Provide the (x, y) coordinate of the cell's center where the given text is located.  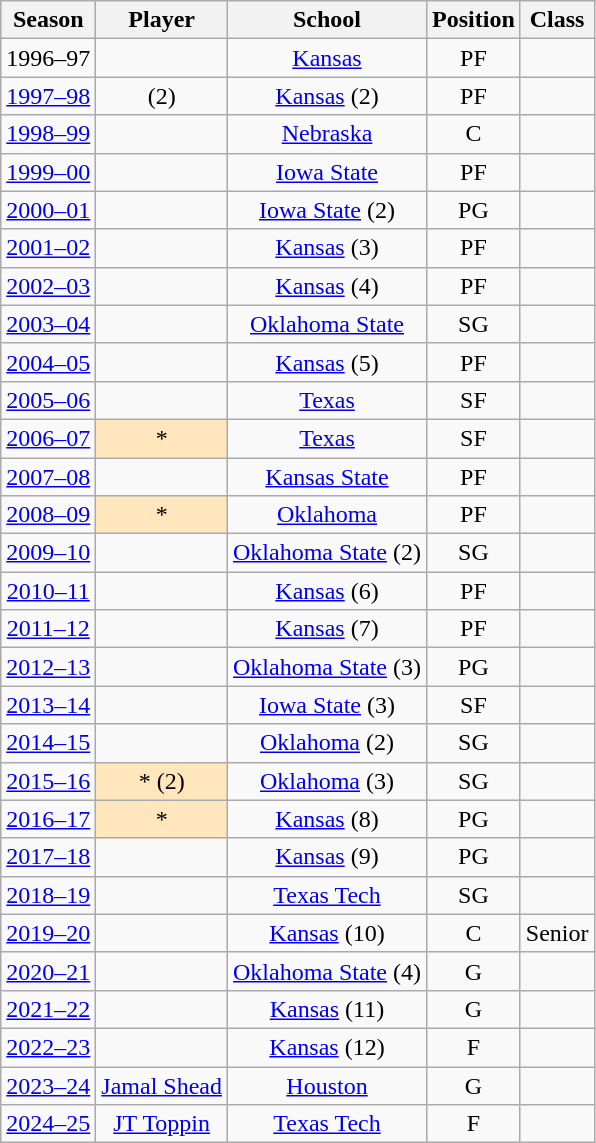
2016–17 (48, 819)
Oklahoma State (4) (328, 971)
2019–20 (48, 933)
2008–09 (48, 515)
1998–99 (48, 134)
Iowa State (3) (328, 705)
1996–97 (48, 58)
Oklahoma (3) (328, 781)
Jamal Shead (162, 1085)
2018–19 (48, 895)
2010–11 (48, 591)
Oklahoma (328, 515)
2023–24 (48, 1085)
2021–22 (48, 1009)
Kansas (12) (328, 1047)
Kansas (10) (328, 933)
School (328, 20)
2000–01 (48, 210)
Oklahoma State (3) (328, 667)
2001–02 (48, 248)
2012–13 (48, 667)
2011–12 (48, 629)
JT Toppin (162, 1124)
1997–98 (48, 96)
Kansas (11) (328, 1009)
Kansas (9) (328, 857)
Oklahoma State (2) (328, 553)
1999–00 (48, 172)
Kansas (5) (328, 362)
Class (557, 20)
2006–07 (48, 438)
Kansas (2) (328, 96)
2007–08 (48, 477)
2004–05 (48, 362)
2015–16 (48, 781)
Senior (557, 933)
2024–25 (48, 1124)
2017–18 (48, 857)
2003–04 (48, 324)
Kansas (328, 58)
Kansas (7) (328, 629)
Kansas (8) (328, 819)
2022–23 (48, 1047)
Houston (328, 1085)
2020–21 (48, 971)
Season (48, 20)
Nebraska (328, 134)
Kansas (4) (328, 286)
Kansas State (328, 477)
Kansas (6) (328, 591)
Oklahoma State (328, 324)
2014–15 (48, 743)
Iowa State (328, 172)
2002–03 (48, 286)
Position (474, 20)
Oklahoma (2) (328, 743)
Iowa State (2) (328, 210)
Kansas (3) (328, 248)
2005–06 (48, 400)
Player (162, 20)
(2) (162, 96)
2009–10 (48, 553)
2013–14 (48, 705)
* (2) (162, 781)
